From the cell containing the given text, extract its center point as [x, y] coordinate. 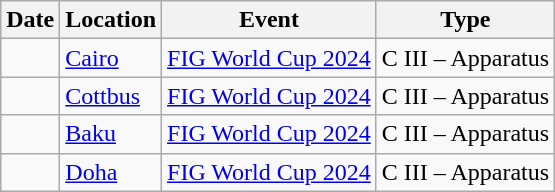
Location [111, 20]
Date [30, 20]
Event [270, 20]
Baku [111, 134]
Doha [111, 172]
Cairo [111, 58]
Type [465, 20]
Cottbus [111, 96]
